Capture the cell that displays the provided text and extract its [x, y] central coordinate. 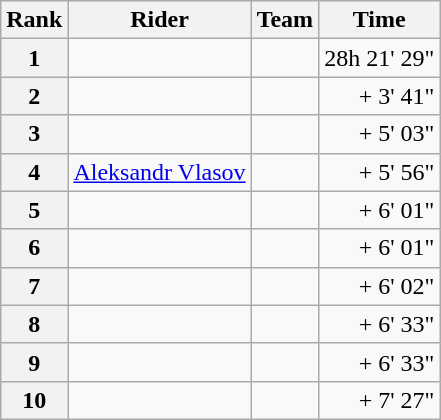
+ 5' 03" [380, 134]
Team [285, 20]
+ 5' 56" [380, 172]
4 [34, 172]
3 [34, 134]
Time [380, 20]
5 [34, 210]
+ 6' 02" [380, 286]
10 [34, 400]
8 [34, 324]
+ 3' 41" [380, 96]
2 [34, 96]
Rank [34, 20]
28h 21' 29" [380, 58]
1 [34, 58]
Rider [160, 20]
6 [34, 248]
9 [34, 362]
+ 7' 27" [380, 400]
7 [34, 286]
Aleksandr Vlasov [160, 172]
